Pinpoint the cell where the given text exists, returning its (x, y) midpoint coordinate. 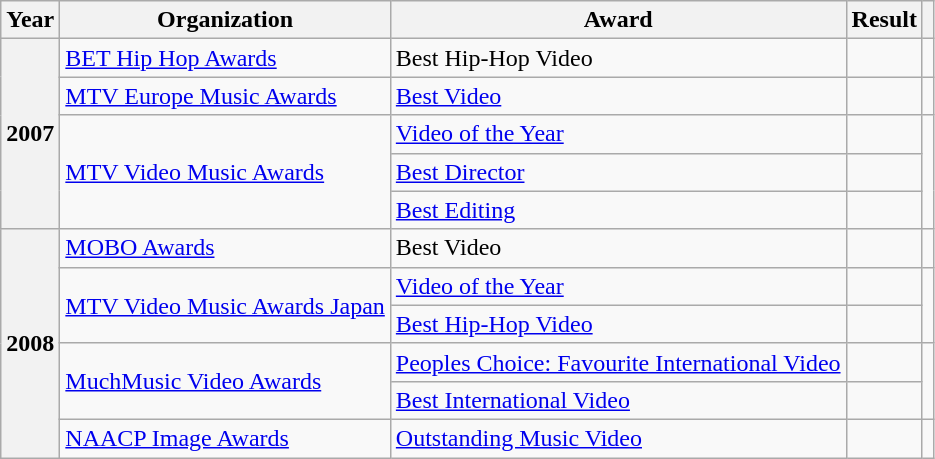
Best Editing (618, 210)
Organization (226, 20)
2008 (30, 343)
MOBO Awards (226, 248)
NAACP Image Awards (226, 438)
Result (884, 20)
Best International Video (618, 400)
Year (30, 20)
Best Director (618, 172)
MTV Video Music Awards Japan (226, 305)
BET Hip Hop Awards (226, 58)
Peoples Choice: Favourite International Video (618, 362)
MTV Video Music Awards (226, 172)
MTV Europe Music Awards (226, 96)
Outstanding Music Video (618, 438)
2007 (30, 134)
MuchMusic Video Awards (226, 381)
Award (618, 20)
